Search for the cell housing the specified text and yield its (X, Y) center coordinate. 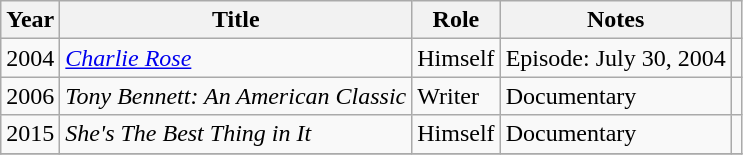
Writer (456, 96)
2004 (30, 58)
Tony Bennett: An American Classic (236, 96)
2015 (30, 134)
Charlie Rose (236, 58)
Role (456, 20)
Episode: July 30, 2004 (616, 58)
Notes (616, 20)
2006 (30, 96)
Title (236, 20)
Year (30, 20)
She's The Best Thing in It (236, 134)
